Search for the cell housing the specified text and yield its [x, y] center coordinate. 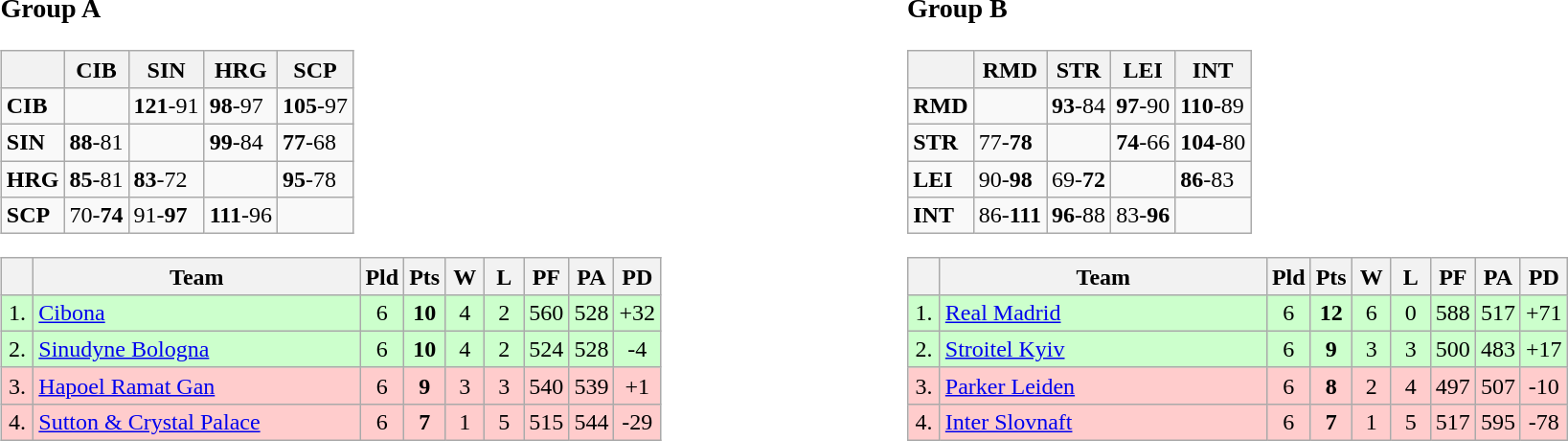
515 [546, 422]
95-78 [316, 179]
539 [592, 385]
-4 [638, 349]
-29 [638, 422]
90-98 [1010, 179]
524 [546, 349]
544 [592, 422]
500 [1452, 349]
+1 [638, 385]
8 [1331, 385]
83-72 [167, 179]
497 [1452, 385]
85-81 [96, 179]
77-68 [316, 143]
77-78 [1010, 143]
96-88 [1079, 216]
-78 [1544, 422]
+71 [1544, 313]
91-97 [167, 216]
98-97 [240, 105]
Real Madrid [1103, 313]
595 [1498, 422]
88-81 [96, 143]
83-96 [1144, 216]
0 [1410, 313]
70-74 [96, 216]
-10 [1544, 385]
86-111 [1010, 216]
+32 [638, 313]
Inter Slovnaft [1103, 422]
560 [546, 313]
97-90 [1144, 105]
Cibona [197, 313]
12 [1331, 313]
Stroitel Kyiv [1103, 349]
105-97 [316, 105]
69-72 [1079, 179]
588 [1452, 313]
104-80 [1213, 143]
74-66 [1144, 143]
110-89 [1213, 105]
540 [546, 385]
Hapoel Ramat Gan [197, 385]
111-96 [240, 216]
Sutton & Crystal Palace [197, 422]
Sinudyne Bologna [197, 349]
+17 [1544, 349]
121-91 [167, 105]
Parker Leiden [1103, 385]
93-84 [1079, 105]
86-83 [1213, 179]
483 [1498, 349]
99-84 [240, 143]
507 [1498, 385]
